Locate the cell with the specified text and output its [x, y] center coordinate. 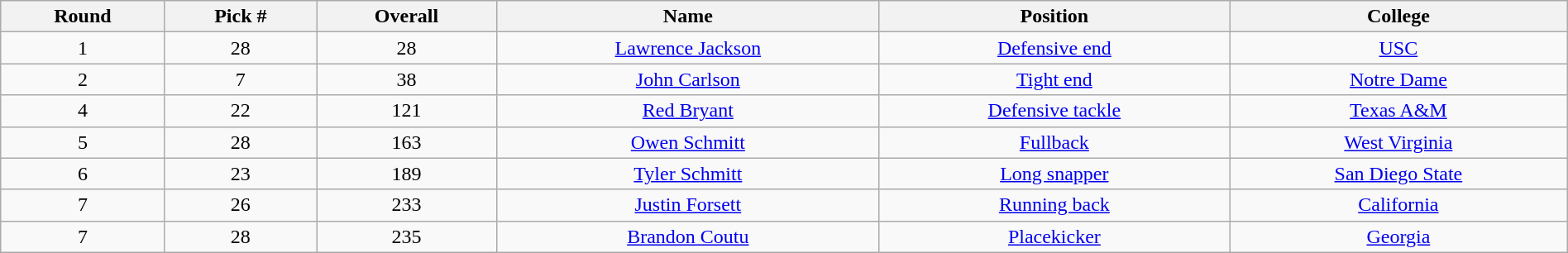
Fullback [1054, 142]
Lawrence Jackson [688, 48]
38 [407, 79]
26 [240, 205]
163 [407, 142]
5 [83, 142]
189 [407, 174]
College [1399, 17]
121 [407, 111]
Defensive tackle [1054, 111]
San Diego State [1399, 174]
Justin Forsett [688, 205]
22 [240, 111]
Overall [407, 17]
233 [407, 205]
USC [1399, 48]
Placekicker [1054, 236]
Name [688, 17]
Round [83, 17]
235 [407, 236]
2 [83, 79]
California [1399, 205]
Brandon Coutu [688, 236]
Georgia [1399, 236]
Defensive end [1054, 48]
Pick # [240, 17]
23 [240, 174]
Position [1054, 17]
Texas A&M [1399, 111]
Owen Schmitt [688, 142]
West Virginia [1399, 142]
Long snapper [1054, 174]
John Carlson [688, 79]
Notre Dame [1399, 79]
Running back [1054, 205]
Tight end [1054, 79]
1 [83, 48]
Red Bryant [688, 111]
4 [83, 111]
6 [83, 174]
Tyler Schmitt [688, 174]
